From the cell containing the given text, extract its center point as [X, Y] coordinate. 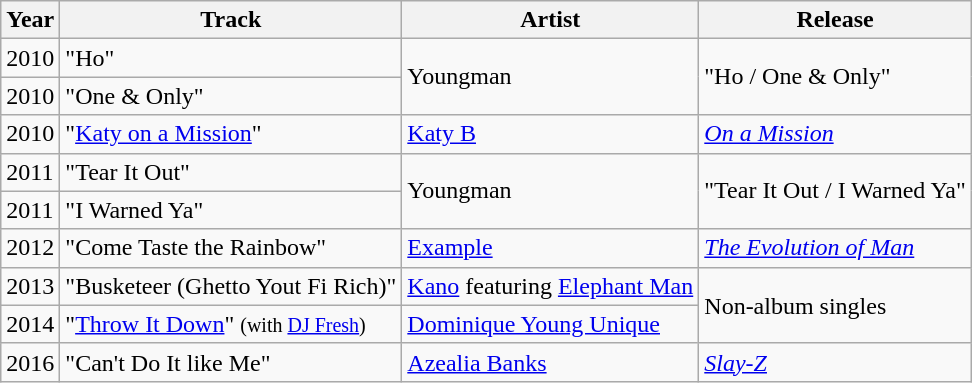
"Katy on a Mission" [231, 134]
The Evolution of Man [836, 248]
2012 [30, 248]
"Come Taste the Rainbow" [231, 248]
Example [550, 248]
Kano featuring Elephant Man [550, 286]
"One & Only" [231, 96]
"Ho" [231, 58]
2014 [30, 324]
Katy B [550, 134]
Artist [550, 20]
"Ho / One & Only" [836, 77]
2016 [30, 362]
2013 [30, 286]
Release [836, 20]
"I Warned Ya" [231, 210]
"Busketeer (Ghetto Yout Fi Rich)" [231, 286]
Slay-Z [836, 362]
Track [231, 20]
"Tear It Out / I Warned Ya" [836, 191]
Year [30, 20]
"Throw It Down" (with DJ Fresh) [231, 324]
On a Mission [836, 134]
"Can't Do It like Me" [231, 362]
"Tear It Out" [231, 172]
Dominique Young Unique [550, 324]
Non-album singles [836, 305]
Azealia Banks [550, 362]
